Output the (x, y) coordinate of the center of the cell containing the given text.  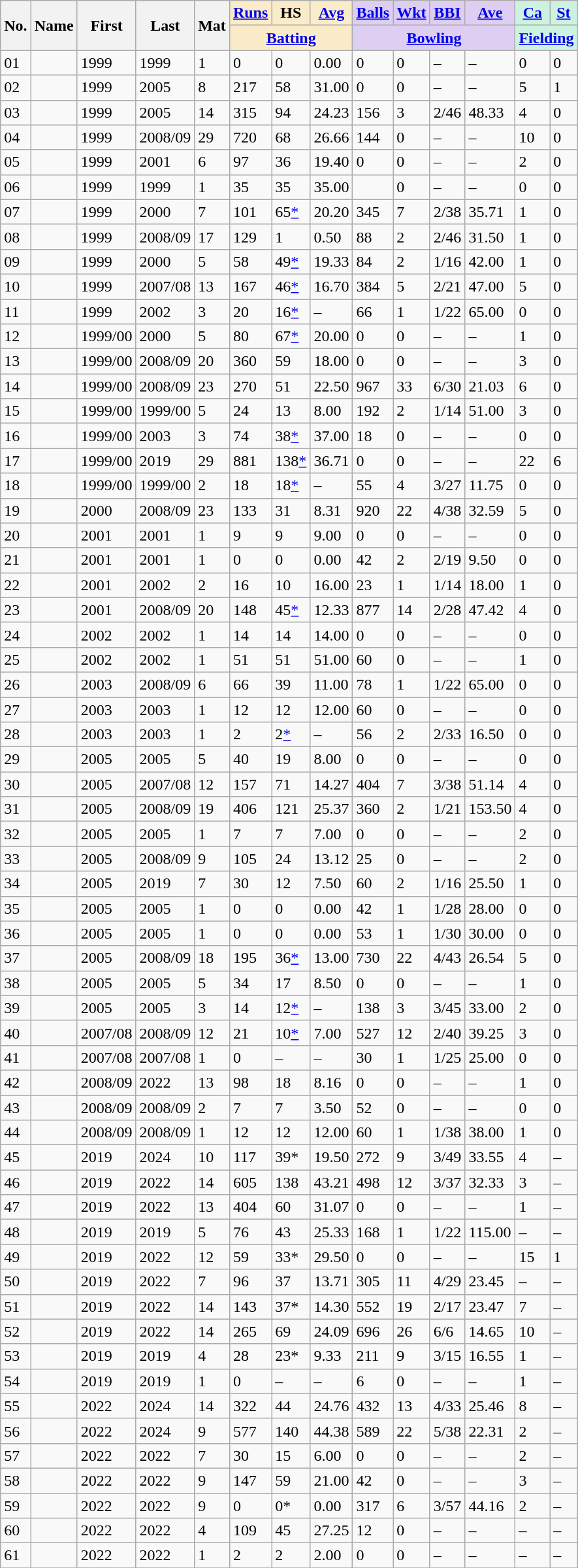
157 (250, 784)
2/17 (447, 1307)
25.00 (490, 1058)
94 (291, 112)
3/27 (447, 486)
22.50 (332, 386)
48 (16, 1232)
20.00 (332, 337)
25.37 (332, 809)
47.00 (490, 286)
696 (373, 1331)
25.33 (332, 1232)
105 (250, 859)
144 (373, 137)
Name (54, 25)
36* (291, 958)
1/21 (447, 809)
38.00 (490, 1133)
49* (291, 261)
28.00 (490, 909)
First (106, 25)
57 (16, 1456)
24.23 (332, 112)
345 (373, 212)
148 (250, 610)
13.71 (332, 1282)
24.76 (332, 1406)
14.00 (332, 635)
68 (291, 137)
16.55 (490, 1356)
Ca (533, 13)
Runs (250, 13)
33.55 (490, 1158)
3/57 (447, 1505)
97 (250, 162)
498 (373, 1182)
317 (373, 1505)
22.31 (490, 1431)
25.46 (490, 1406)
44.38 (332, 1431)
9.00 (332, 535)
43.21 (332, 1182)
109 (250, 1531)
720 (250, 137)
Fielding (546, 38)
Balls (373, 13)
138* (291, 461)
8.31 (332, 510)
31.00 (332, 88)
920 (373, 510)
Bowling (434, 38)
37* (291, 1307)
01 (16, 63)
4/33 (447, 1406)
88 (373, 237)
27 (16, 709)
39* (291, 1158)
16.70 (332, 286)
115.00 (490, 1232)
12.33 (332, 610)
47.42 (490, 610)
2.00 (332, 1556)
84 (373, 261)
51.14 (490, 784)
315 (250, 112)
967 (373, 386)
1/28 (447, 909)
No. (16, 25)
322 (250, 1406)
168 (373, 1232)
47 (16, 1207)
45* (291, 610)
69 (291, 1331)
37.00 (332, 436)
13.12 (332, 859)
19.40 (332, 162)
156 (373, 112)
46 (16, 1182)
31.07 (332, 1207)
1/25 (447, 1058)
08 (16, 237)
38 (16, 983)
48.33 (490, 112)
16* (291, 312)
Avg (332, 13)
St (564, 13)
20.20 (332, 212)
406 (250, 809)
BBI (447, 13)
32.59 (490, 510)
06 (16, 187)
46* (291, 286)
8.50 (332, 983)
11.00 (332, 684)
3.50 (332, 1108)
32.33 (490, 1182)
12* (291, 1008)
29.50 (332, 1257)
02 (16, 88)
881 (250, 461)
42.00 (490, 261)
730 (373, 958)
1/30 (447, 933)
877 (373, 610)
61 (16, 1556)
05 (16, 162)
0.50 (332, 237)
14.30 (332, 1307)
41 (16, 1058)
589 (373, 1431)
9.33 (332, 1356)
67* (291, 337)
23.45 (490, 1282)
3/38 (447, 784)
192 (373, 411)
HS (291, 13)
26.54 (490, 958)
26.66 (332, 137)
2/21 (447, 286)
39.25 (490, 1033)
19.33 (332, 261)
3/45 (447, 1008)
Ave (490, 13)
272 (373, 1158)
36.71 (332, 461)
76 (250, 1232)
6.00 (332, 1456)
4/38 (447, 510)
13.00 (332, 958)
Mat (212, 25)
3/15 (447, 1356)
44.16 (490, 1505)
2/19 (447, 560)
1/38 (447, 1133)
38* (291, 436)
605 (250, 1182)
Last (165, 25)
217 (250, 88)
5/38 (447, 1431)
65* (291, 212)
270 (250, 386)
50 (16, 1282)
211 (373, 1356)
2/33 (447, 735)
305 (373, 1282)
2/40 (447, 1033)
96 (250, 1282)
10* (291, 1033)
8.16 (332, 1082)
14.65 (490, 1331)
2/28 (447, 610)
147 (250, 1480)
25.50 (490, 884)
71 (291, 784)
35.00 (332, 187)
33.00 (490, 1008)
16.00 (332, 585)
0* (291, 1505)
11.75 (490, 486)
54 (16, 1381)
167 (250, 286)
101 (250, 212)
117 (250, 1158)
27.25 (332, 1531)
35.71 (490, 212)
153.50 (490, 809)
7.50 (332, 884)
31.50 (490, 237)
6/30 (447, 386)
121 (291, 809)
3/49 (447, 1158)
21.03 (490, 386)
24.09 (332, 1331)
18* (291, 486)
195 (250, 958)
33* (291, 1257)
2* (291, 735)
23* (291, 1356)
21.00 (332, 1480)
14.27 (332, 784)
4/43 (447, 958)
577 (250, 1431)
2/38 (447, 212)
74 (250, 436)
552 (373, 1307)
23.47 (490, 1307)
03 (16, 112)
9.50 (490, 560)
09 (16, 261)
133 (250, 510)
98 (250, 1082)
16.50 (490, 735)
432 (373, 1406)
129 (250, 237)
140 (291, 1431)
78 (373, 684)
32 (16, 834)
Wkt (411, 13)
6/6 (447, 1331)
04 (16, 137)
143 (250, 1307)
19.50 (332, 1158)
265 (250, 1331)
384 (373, 286)
07 (16, 212)
3/37 (447, 1182)
Batting (291, 38)
4/29 (447, 1282)
80 (250, 337)
527 (373, 1033)
49 (16, 1257)
30.00 (490, 933)
